Extract the (X, Y) coordinate from the center of the cell holding the provided text.  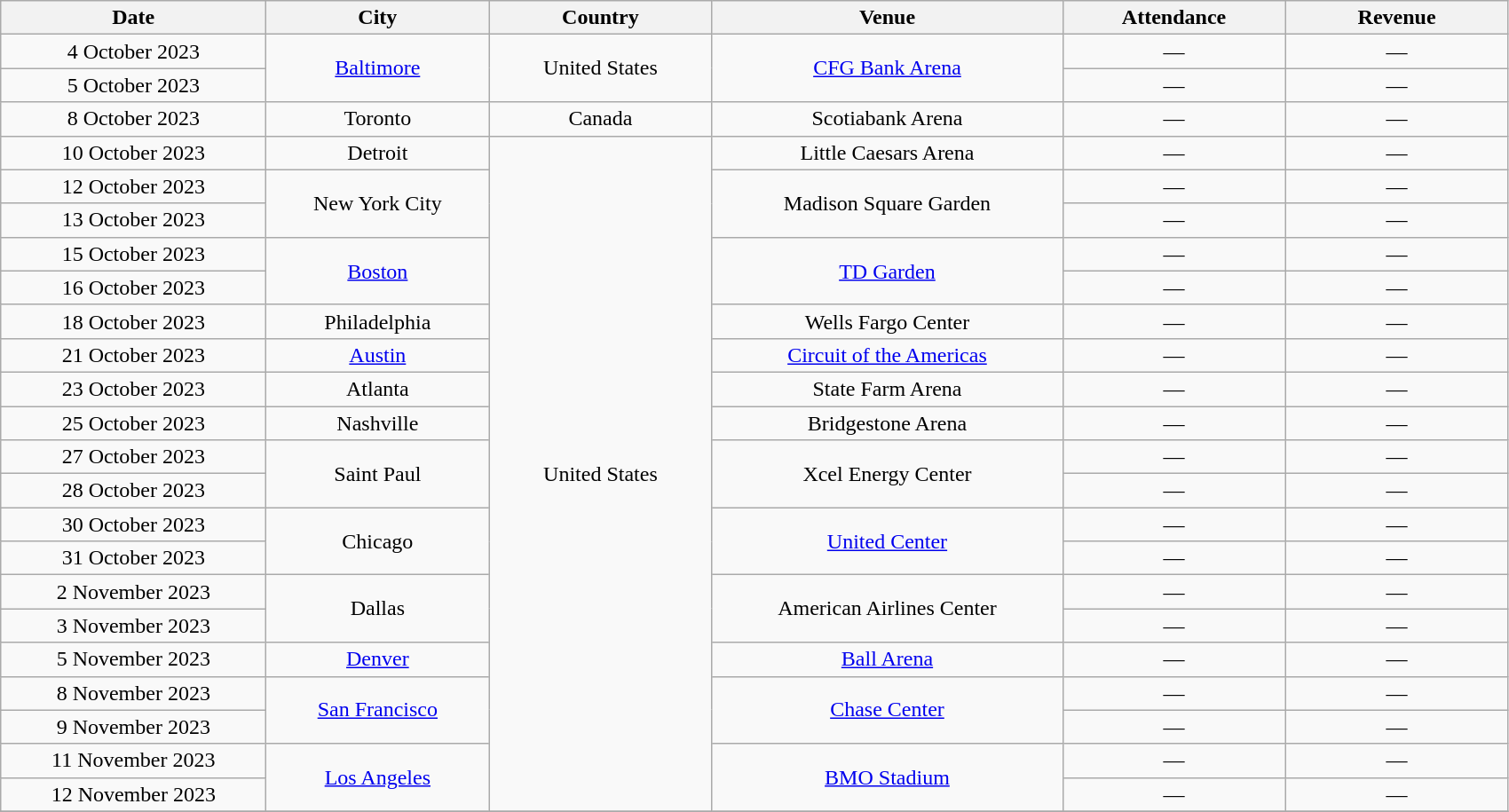
5 October 2023 (133, 85)
15 October 2023 (133, 254)
Circuit of the Americas (888, 355)
Philadelphia (378, 321)
Los Angeles (378, 777)
United Center (888, 541)
23 October 2023 (133, 389)
11 November 2023 (133, 761)
Date (133, 18)
21 October 2023 (133, 355)
Austin (378, 355)
27 October 2023 (133, 457)
San Francisco (378, 710)
CFG Bank Arena (888, 68)
Detroit (378, 153)
Chase Center (888, 710)
Venue (888, 18)
Ball Arena (888, 659)
Toronto (378, 119)
8 November 2023 (133, 693)
TD Garden (888, 271)
Atlanta (378, 389)
4 October 2023 (133, 51)
Xcel Energy Center (888, 474)
Boston (378, 271)
New York City (378, 203)
Denver (378, 659)
Revenue (1397, 18)
Dallas (378, 609)
12 November 2023 (133, 794)
Attendance (1173, 18)
State Farm Arena (888, 389)
9 November 2023 (133, 727)
Chicago (378, 541)
12 October 2023 (133, 186)
31 October 2023 (133, 558)
18 October 2023 (133, 321)
Nashville (378, 423)
16 October 2023 (133, 288)
Bridgestone Arena (888, 423)
25 October 2023 (133, 423)
American Airlines Center (888, 609)
Saint Paul (378, 474)
BMO Stadium (888, 777)
City (378, 18)
30 October 2023 (133, 524)
Wells Fargo Center (888, 321)
Madison Square Garden (888, 203)
2 November 2023 (133, 592)
Little Caesars Arena (888, 153)
Baltimore (378, 68)
5 November 2023 (133, 659)
Canada (600, 119)
Scotiabank Arena (888, 119)
3 November 2023 (133, 626)
13 October 2023 (133, 220)
10 October 2023 (133, 153)
28 October 2023 (133, 491)
Country (600, 18)
8 October 2023 (133, 119)
